Scan for the cell matching the given text and deliver its [x, y] coordinate at center. 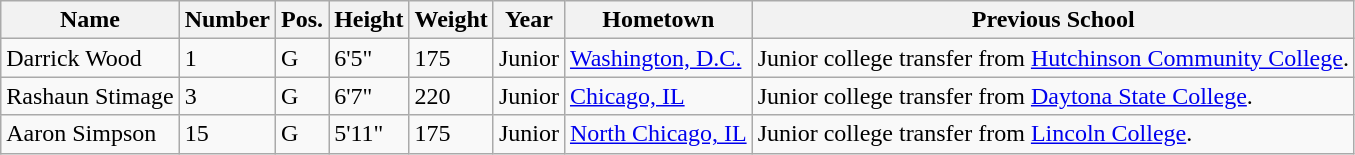
15 [227, 134]
Weight [451, 20]
6'7" [369, 96]
Chicago, IL [658, 96]
1 [227, 58]
Year [528, 20]
Aaron Simpson [90, 134]
Junior college transfer from Daytona State College. [1053, 96]
3 [227, 96]
Junior college transfer from Lincoln College. [1053, 134]
Height [369, 20]
5'11" [369, 134]
Name [90, 20]
Rashaun Stimage [90, 96]
Number [227, 20]
Darrick Wood [90, 58]
Previous School [1053, 20]
220 [451, 96]
Hometown [658, 20]
Pos. [302, 20]
6'5" [369, 58]
Junior college transfer from Hutchinson Community College. [1053, 58]
Washington, D.C. [658, 58]
North Chicago, IL [658, 134]
